Scan for the cell matching the given text and deliver its [x, y] coordinate at center. 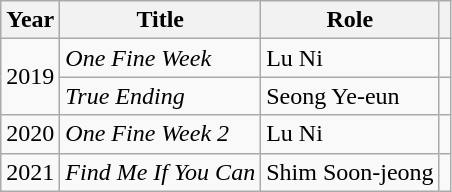
Shim Soon-jeong [350, 172]
2019 [30, 77]
One Fine Week 2 [160, 134]
Find Me If You Can [160, 172]
Year [30, 20]
Seong Ye-eun [350, 96]
True Ending [160, 96]
2021 [30, 172]
Title [160, 20]
Role [350, 20]
2020 [30, 134]
One Fine Week [160, 58]
